Return (X, Y) of the center of cell containing provided text 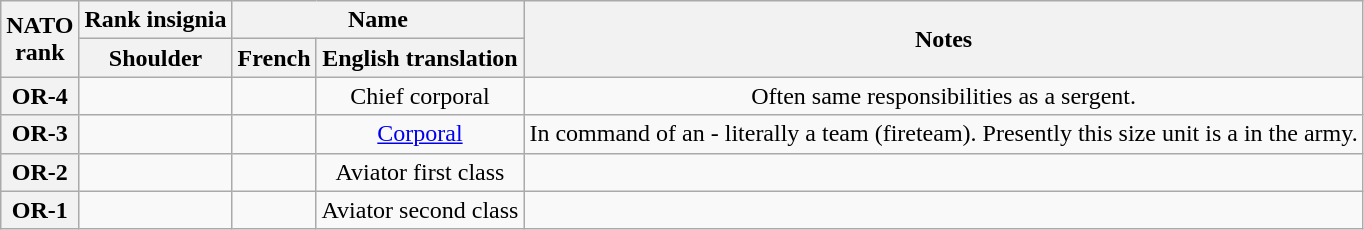
Rank insignia (156, 20)
Notes (944, 39)
OR-3 (40, 134)
In command of an - literally a team (fireteam). Presently this size unit is a in the army. (944, 134)
Chief corporal (420, 96)
Often same responsibilities as a sergent. (944, 96)
OR-1 (40, 210)
Corporal (420, 134)
Name (378, 20)
NATOrank (40, 39)
French (274, 58)
Aviator first class (420, 172)
Aviator second class (420, 210)
English translation (420, 58)
OR-2 (40, 172)
Shoulder (156, 58)
OR-4 (40, 96)
